For the text-containing cell, return its midpoint in [x, y] coordinate format. 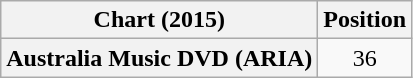
Chart (2015) [160, 20]
36 [365, 58]
Position [365, 20]
Australia Music DVD (ARIA) [160, 58]
